Identify which cell holds the provided text, then report its [x, y] central coordinate. 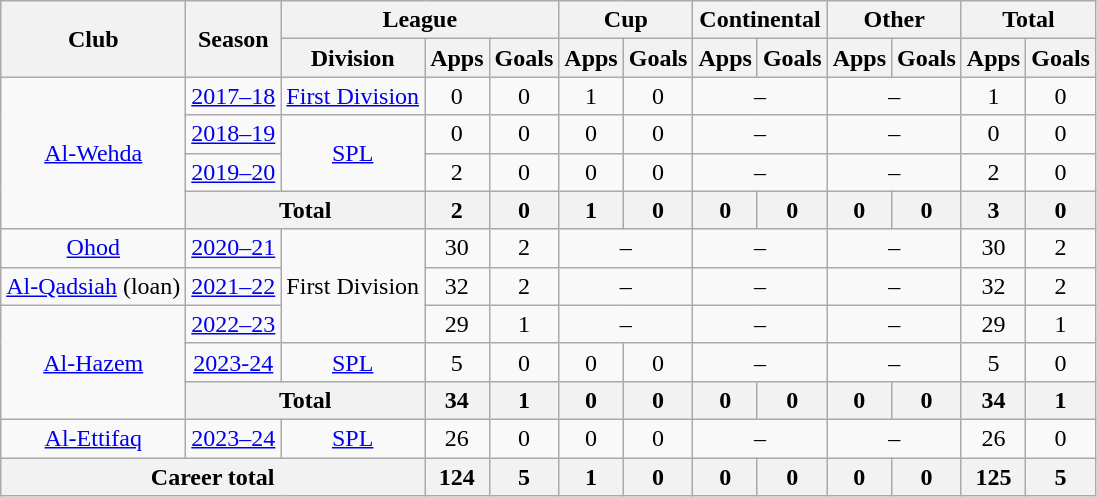
124 [457, 477]
2022–23 [234, 324]
Continental [760, 20]
Al-Ettifaq [94, 438]
2023–24 [234, 438]
2021–22 [234, 286]
Ohod [94, 248]
3 [993, 210]
2018–19 [234, 134]
2017–18 [234, 96]
Club [94, 39]
2020–21 [234, 248]
Career total [213, 477]
Season [234, 39]
125 [993, 477]
Al-Wehda [94, 153]
2023-24 [234, 362]
Al-Hazem [94, 362]
2019–20 [234, 172]
Other [894, 20]
Al-Qadsiah (loan) [94, 286]
League [420, 20]
Division [353, 58]
Cup [626, 20]
